Scan for the cell matching the given text and deliver its [x, y] coordinate at center. 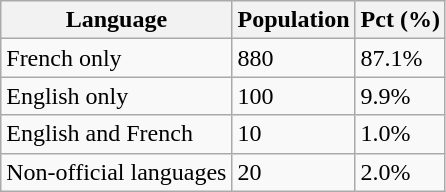
9.9% [400, 96]
English and French [116, 134]
French only [116, 58]
English only [116, 96]
100 [294, 96]
880 [294, 58]
Non-official languages [116, 172]
87.1% [400, 58]
20 [294, 172]
10 [294, 134]
Language [116, 20]
2.0% [400, 172]
1.0% [400, 134]
Population [294, 20]
Pct (%) [400, 20]
